Return the [x, y] coordinate for the center point of the cell that contains the specified text.  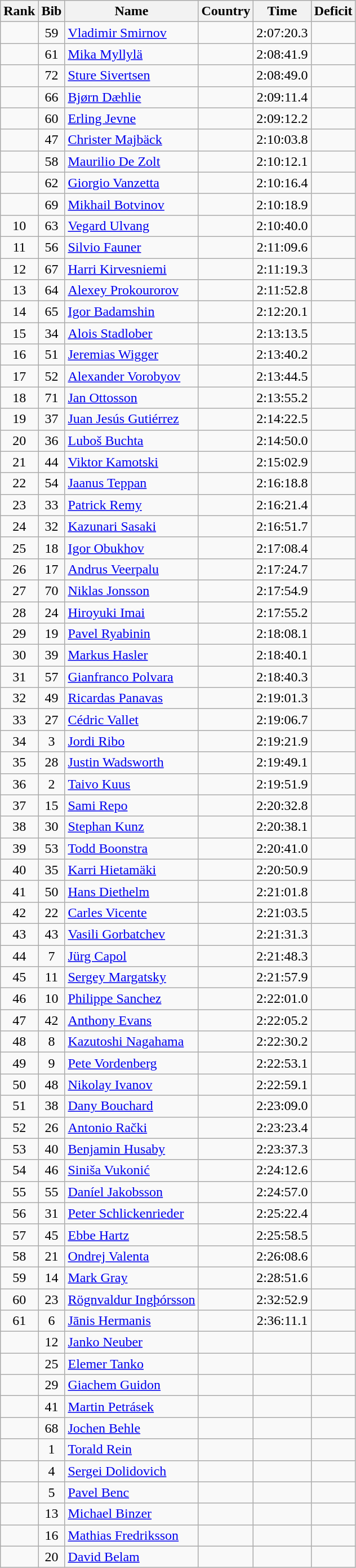
Nikolay Ivanov [132, 1085]
Time [282, 11]
Daníel Jakobsson [132, 1192]
2:24:12.6 [282, 1170]
Sergey Margatsky [132, 977]
2:23:23.4 [282, 1127]
2:22:01.0 [282, 999]
Michael Binzer [132, 1514]
2:20:41.0 [282, 848]
2:22:05.2 [282, 1020]
2:23:09.0 [282, 1106]
Mathias Fredriksson [132, 1535]
Alois Stadlober [132, 333]
David Belam [132, 1557]
2:15:02.9 [282, 462]
2:17:08.4 [282, 548]
2:17:54.9 [282, 591]
Jan Ottosson [132, 398]
Antonio Rački [132, 1127]
2:21:31.3 [282, 934]
2:09:12.2 [282, 118]
5 [52, 1492]
69 [52, 204]
2:20:50.9 [282, 870]
2:14:22.5 [282, 419]
2:23:37.3 [282, 1149]
Martin Petrásek [132, 1407]
2:22:53.1 [282, 1063]
Ebbe Hartz [132, 1235]
Vasili Gorbatchev [132, 934]
Anthony Evans [132, 1020]
2:19:51.9 [282, 784]
Erling Jevne [132, 118]
Peter Schlickenrieder [132, 1213]
Vladimir Smirnov [132, 33]
Pavel Ryabinin [132, 634]
66 [52, 97]
Patrick Remy [132, 505]
Pete Vordenberg [132, 1063]
2:19:06.7 [282, 720]
Dany Bouchard [132, 1106]
2:25:58.5 [282, 1235]
62 [52, 183]
2:13:55.2 [282, 398]
Gianfranco Polvara [132, 677]
2:12:20.1 [282, 312]
2:19:01.3 [282, 698]
Igor Badamshin [132, 312]
2:21:03.5 [282, 913]
2:08:41.9 [282, 54]
Mikhail Botvinov [132, 204]
2:16:51.7 [282, 526]
2:08:49.0 [282, 76]
2:19:21.9 [282, 741]
Luboš Buchta [132, 441]
1 [52, 1450]
Deficit [333, 11]
Sergei Dolidovich [132, 1471]
2:21:48.3 [282, 956]
Cédric Vallet [132, 720]
Andrus Veerpalu [132, 569]
9 [52, 1063]
Country [226, 11]
Hiroyuki Imai [132, 612]
2:22:30.2 [282, 1042]
71 [52, 398]
2:20:38.1 [282, 827]
Juan Jesús Gutiérrez [132, 419]
Ricardas Panavas [132, 698]
Alexander Vorobyov [132, 376]
Karri Hietamäki [132, 870]
2 [52, 784]
2:32:52.9 [282, 1299]
2:18:08.1 [282, 634]
Mika Myllylä [132, 54]
Rögnvaldur Ingþórsson [132, 1299]
2:13:13.5 [282, 333]
2:14:50.0 [282, 441]
Alexey Prokourorov [132, 290]
2:16:21.4 [282, 505]
Janko Neuber [132, 1342]
Siniša Vukonić [132, 1170]
Christer Majbäck [132, 140]
Pavel Benc [132, 1492]
2:11:19.3 [282, 269]
Maurilio De Zolt [132, 161]
Elemer Tanko [132, 1364]
Jürg Capol [132, 956]
2:17:55.2 [282, 612]
Giorgio Vanzetta [132, 183]
2:21:57.9 [282, 977]
64 [52, 290]
2:10:03.8 [282, 140]
4 [52, 1471]
Jordi Ribo [132, 741]
Kazunari Sasaki [132, 526]
Kazutoshi Nagahama [132, 1042]
2:09:11.4 [282, 97]
2:11:52.8 [282, 290]
8 [52, 1042]
Harri Kirvesniemi [132, 269]
Viktor Kamotski [132, 462]
Justin Wadsworth [132, 763]
2:10:18.9 [282, 204]
63 [52, 226]
2:13:40.2 [282, 355]
Igor Obukhov [132, 548]
7 [52, 956]
Benjamin Husaby [132, 1149]
2:10:16.4 [282, 183]
Markus Hasler [132, 655]
2:18:40.3 [282, 677]
Sture Sivertsen [132, 76]
Rank [19, 11]
65 [52, 312]
Jochen Behle [132, 1428]
Sami Repo [132, 805]
Ondrej Valenta [132, 1256]
Jānis Hermanis [132, 1321]
Mark Gray [132, 1278]
72 [52, 76]
2:22:59.1 [282, 1085]
2:26:08.6 [282, 1256]
2:16:18.8 [282, 483]
Giachem Guidon [132, 1385]
2:36:11.1 [282, 1321]
Jaanus Teppan [132, 483]
Name [132, 11]
Carles Vicente [132, 913]
2:13:44.5 [282, 376]
Philippe Sanchez [132, 999]
Taivo Kuus [132, 784]
70 [52, 591]
2:25:22.4 [282, 1213]
3 [52, 741]
2:18:40.1 [282, 655]
2:21:01.8 [282, 891]
67 [52, 269]
68 [52, 1428]
2:24:57.0 [282, 1192]
Vegard Ulvang [132, 226]
Bjørn Dæhlie [132, 97]
Hans Diethelm [132, 891]
6 [52, 1321]
Todd Boonstra [132, 848]
2:17:24.7 [282, 569]
2:20:32.8 [282, 805]
Niklas Jonsson [132, 591]
Bib [52, 11]
Jeremias Wigger [132, 355]
Stephan Kunz [132, 827]
Silvio Fauner [132, 247]
2:28:51.6 [282, 1278]
Torald Rein [132, 1450]
2:10:12.1 [282, 161]
2:10:40.0 [282, 226]
2:19:49.1 [282, 763]
2:11:09.6 [282, 247]
2:07:20.3 [282, 33]
